Return the (x, y) coordinate for the center point of the cell that contains the specified text.  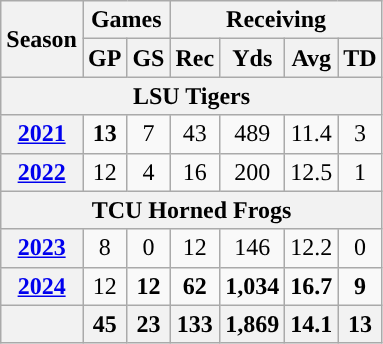
489 (252, 134)
TCU Horned Frogs (192, 210)
GP (104, 58)
45 (104, 324)
7 (148, 134)
23 (148, 324)
4 (148, 172)
16.7 (312, 286)
Avg (312, 58)
Yds (252, 58)
2022 (42, 172)
2024 (42, 286)
Receiving (276, 20)
2021 (42, 134)
1,034 (252, 286)
62 (195, 286)
LSU Tigers (192, 96)
12.5 (312, 172)
3 (360, 134)
12.2 (312, 248)
14.1 (312, 324)
133 (195, 324)
Season (42, 39)
Games (126, 20)
Rec (195, 58)
200 (252, 172)
TD (360, 58)
1,869 (252, 324)
1 (360, 172)
2023 (42, 248)
9 (360, 286)
43 (195, 134)
GS (148, 58)
8 (104, 248)
16 (195, 172)
146 (252, 248)
11.4 (312, 134)
